For the text-containing cell, return its midpoint in (x, y) coordinate format. 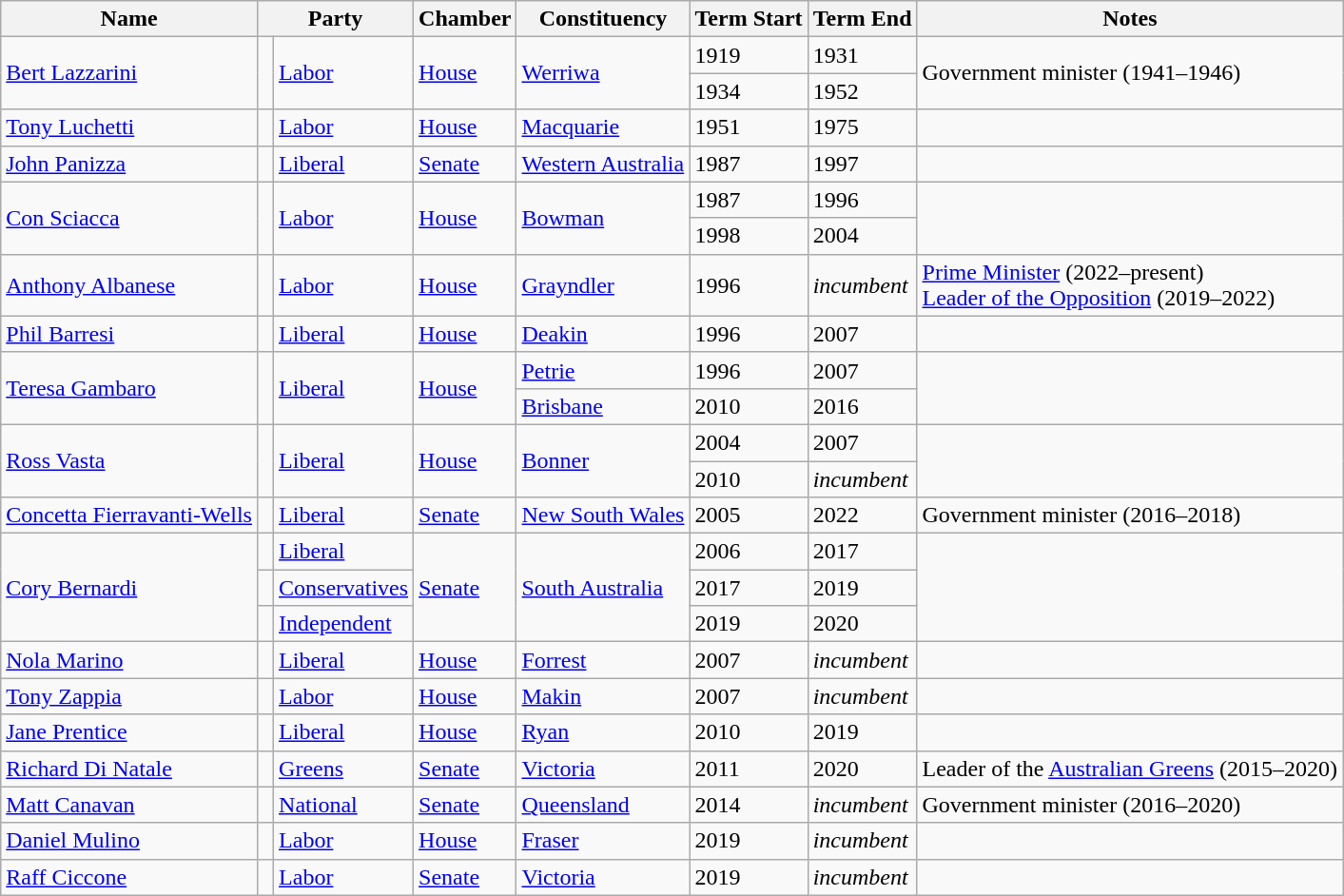
Brisbane (603, 406)
Con Sciacca (129, 218)
Ross Vasta (129, 460)
Constituency (603, 19)
Daniel Mulino (129, 841)
Phil Barresi (129, 334)
Term Start (749, 19)
2016 (862, 406)
1975 (862, 127)
Grayndler (603, 285)
2005 (749, 516)
Term End (862, 19)
Richard Di Natale (129, 769)
John Panizza (129, 164)
1919 (749, 55)
Government minister (2016–2020) (1130, 805)
2006 (749, 552)
Tony Luchetti (129, 127)
Jane Prentice (129, 732)
Independent (344, 624)
Concetta Fierravanti-Wells (129, 516)
2011 (749, 769)
2014 (749, 805)
Ryan (603, 732)
Queensland (603, 805)
Party (335, 19)
Bonner (603, 460)
1951 (749, 127)
Macquarie (603, 127)
1997 (862, 164)
Western Australia (603, 164)
Bert Lazzarini (129, 73)
2022 (862, 516)
Petrie (603, 370)
Bowman (603, 218)
New South Wales (603, 516)
Nola Marino (129, 660)
Government minister (1941–1946) (1130, 73)
Tony Zappia (129, 696)
1934 (749, 91)
Makin (603, 696)
Greens (344, 769)
Conservatives (344, 588)
Matt Canavan (129, 805)
Deakin (603, 334)
1998 (749, 236)
Anthony Albanese (129, 285)
Teresa Gambaro (129, 388)
Cory Bernardi (129, 588)
Name (129, 19)
Werriwa (603, 73)
Prime Minister (2022–present)Leader of the Opposition (2019–2022) (1130, 285)
National (344, 805)
Leader of the Australian Greens (2015–2020) (1130, 769)
Government minister (2016–2018) (1130, 516)
Fraser (603, 841)
1931 (862, 55)
Chamber (465, 19)
1952 (862, 91)
South Australia (603, 588)
Forrest (603, 660)
Raff Ciccone (129, 877)
Notes (1130, 19)
